Search for the cell housing the specified text and yield its [X, Y] center coordinate. 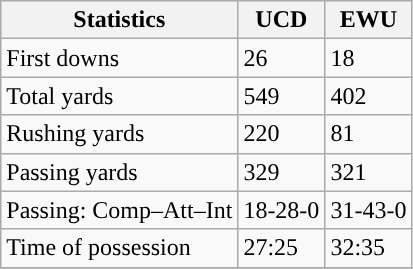
26 [282, 58]
Passing yards [120, 172]
329 [282, 172]
EWU [368, 20]
321 [368, 172]
31-43-0 [368, 210]
Time of possession [120, 248]
27:25 [282, 248]
81 [368, 134]
549 [282, 96]
First downs [120, 58]
Total yards [120, 96]
220 [282, 134]
Passing: Comp–Att–Int [120, 210]
Rushing yards [120, 134]
18 [368, 58]
402 [368, 96]
Statistics [120, 20]
UCD [282, 20]
32:35 [368, 248]
18-28-0 [282, 210]
